Return [x, y] of the center of cell containing provided text 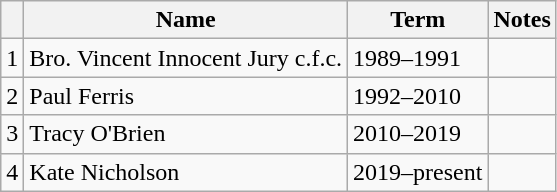
Notes [522, 20]
2019–present [418, 172]
Bro. Vincent Innocent Jury c.f.c. [186, 58]
2010–2019 [418, 134]
Term [418, 20]
Paul Ferris [186, 96]
2 [12, 96]
4 [12, 172]
1989–1991 [418, 58]
1992–2010 [418, 96]
Tracy O'Brien [186, 134]
Kate Nicholson [186, 172]
Name [186, 20]
3 [12, 134]
1 [12, 58]
